Determine the [X, Y] coordinate at the center of the cell enclosing the given text.  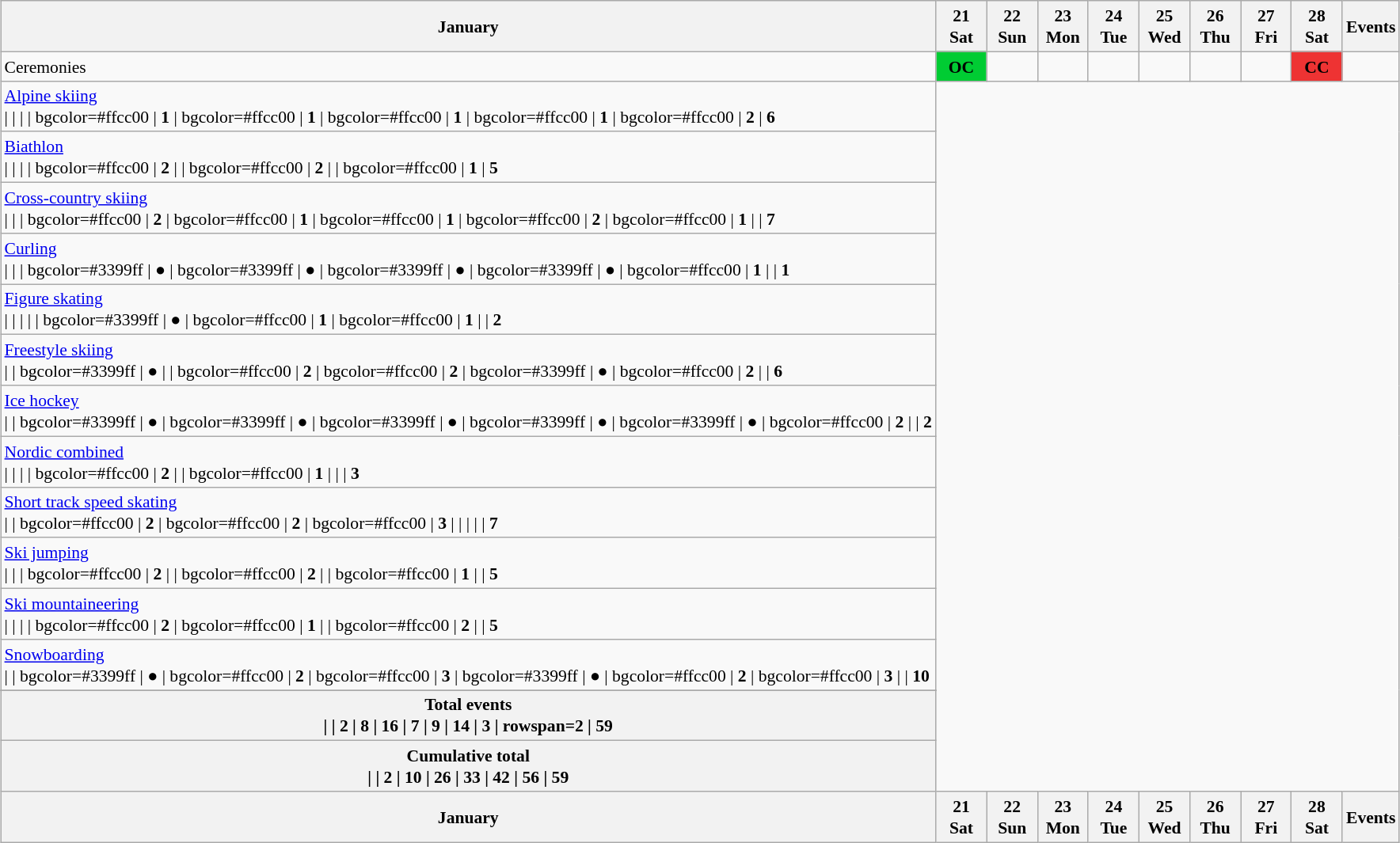
Ski mountaineering| | | | bgcolor=#ffcc00 | 2 | bgcolor=#ffcc00 | 1 | | bgcolor=#ffcc00 | 2 | | 5 [469, 613]
Cross-country skiing| | | bgcolor=#ffcc00 | 2 | bgcolor=#ffcc00 | 1 | bgcolor=#ffcc00 | 1 | bgcolor=#ffcc00 | 2 | bgcolor=#ffcc00 | 1 | | 7 [469, 207]
CC [1317, 66]
Ice hockey| | bgcolor=#3399ff | ● | bgcolor=#3399ff | ● | bgcolor=#3399ff | ● | bgcolor=#3399ff | ● | bgcolor=#3399ff | ● | bgcolor=#ffcc00 | 2 | | 2 [469, 411]
Ceremonies [469, 66]
Ski jumping| | | bgcolor=#ffcc00 | 2 | | bgcolor=#ffcc00 | 2 | | bgcolor=#ffcc00 | 1 | | 5 [469, 563]
Nordic combined| | | | bgcolor=#ffcc00 | 2 | | bgcolor=#ffcc00 | 1 | | | 3 [469, 461]
OC [961, 66]
Biathlon| | | | bgcolor=#ffcc00 | 2 | | bgcolor=#ffcc00 | 2 | | bgcolor=#ffcc00 | 1 | 5 [469, 157]
Curling| | | bgcolor=#3399ff | ● | bgcolor=#3399ff | ● | bgcolor=#3399ff | ● | bgcolor=#3399ff | ● | bgcolor=#ffcc00 | 1 | | 1 [469, 258]
Cumulative total | | 2 | 10 | 26 | 33 | 42 | 56 | 59 [469, 766]
Alpine skiing| | | | bgcolor=#ffcc00 | 1 | bgcolor=#ffcc00 | 1 | bgcolor=#ffcc00 | 1 | bgcolor=#ffcc00 | 1 | bgcolor=#ffcc00 | 2 | 6 [469, 106]
Short track speed skating| | bgcolor=#ffcc00 | 2 | bgcolor=#ffcc00 | 2 | bgcolor=#ffcc00 | 3 | | | | | 7 [469, 512]
Total events | | 2 | 8 | 16 | 7 | 9 | 14 | 3 | rowspan=2 | 59 [469, 716]
Freestyle skiing| | bgcolor=#3399ff | ● | | bgcolor=#ffcc00 | 2 | bgcolor=#ffcc00 | 2 | bgcolor=#3399ff | ● | bgcolor=#ffcc00 | 2 | | 6 [469, 360]
Figure skating| | | | | bgcolor=#3399ff | ● | bgcolor=#ffcc00 | 1 | bgcolor=#ffcc00 | 1 | | 2 [469, 309]
